Return the (X, Y) coordinate for the center point of the cell that contains the specified text.  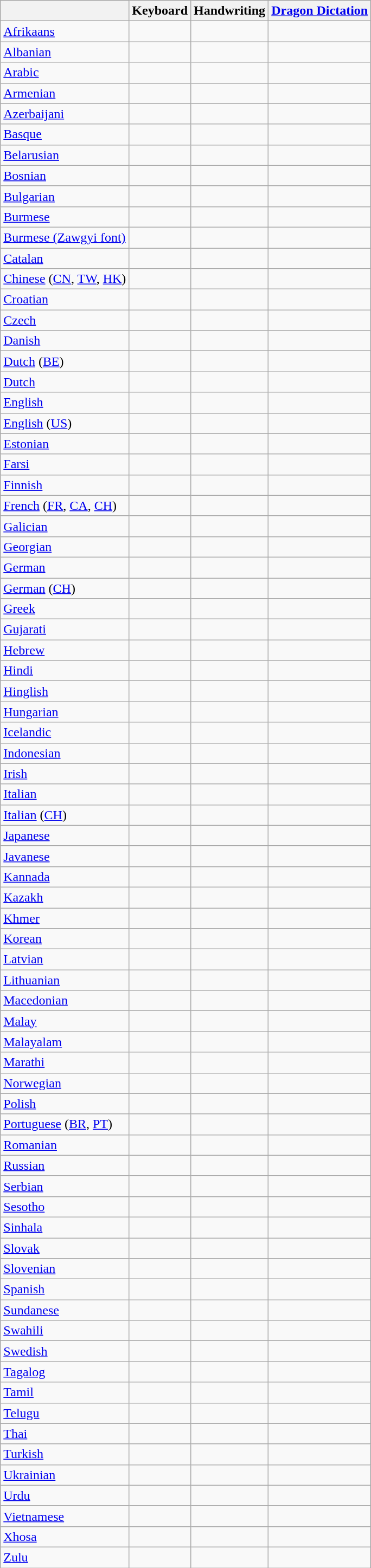
Zulu (65, 1557)
Hinglish (65, 691)
Swahili (65, 1331)
Russian (65, 1165)
Ukrainian (65, 1475)
Thai (65, 1434)
Bosnian (65, 176)
Georgian (65, 547)
Handwriting (230, 11)
Italian (CH) (65, 815)
Keyboard (160, 11)
Portuguese (BR, PT) (65, 1124)
Telugu (65, 1413)
Irish (65, 774)
Malay (65, 1021)
Dragon Dictation (320, 11)
Chinese (CN, TW, HK) (65, 279)
Spanish (65, 1290)
Bulgarian (65, 196)
Vietnamese (65, 1516)
Sundanese (65, 1310)
Tamil (65, 1392)
Basque (65, 134)
Greek (65, 609)
Xhosa (65, 1537)
French (FR, CA, CH) (65, 506)
Gujarati (65, 630)
Latvian (65, 960)
Danish (65, 341)
Macedonian (65, 1001)
Belarusian (65, 155)
Marathi (65, 1062)
Urdu (65, 1495)
Arabic (65, 73)
Swedish (65, 1351)
Croatian (65, 300)
Hebrew (65, 650)
Estonian (65, 444)
German (CH) (65, 588)
Galician (65, 526)
Kazakh (65, 897)
English (65, 403)
Dutch (65, 382)
Czech (65, 320)
Italian (65, 794)
Hindi (65, 671)
Norwegian (65, 1083)
Hungarian (65, 712)
Lithuanian (65, 980)
Dutch (BE) (65, 361)
Burmese (Zawgyi font) (65, 237)
Slovak (65, 1248)
Burmese (65, 217)
Catalan (65, 258)
Indonesian (65, 753)
Tagalog (65, 1372)
Khmer (65, 918)
German (65, 567)
Sesotho (65, 1207)
Turkish (65, 1454)
Icelandic (65, 733)
Farsi (65, 464)
Azerbaijani (65, 114)
Polish (65, 1104)
Serbian (65, 1186)
Albanian (65, 52)
Slovenian (65, 1269)
Armenian (65, 93)
Finnish (65, 485)
Malayalam (65, 1042)
Sinhala (65, 1227)
Kannada (65, 877)
Korean (65, 939)
Romanian (65, 1145)
Javanese (65, 856)
Afrikaans (65, 31)
English (US) (65, 423)
Japanese (65, 835)
